From the cell containing the given text, extract its center point as (x, y) coordinate. 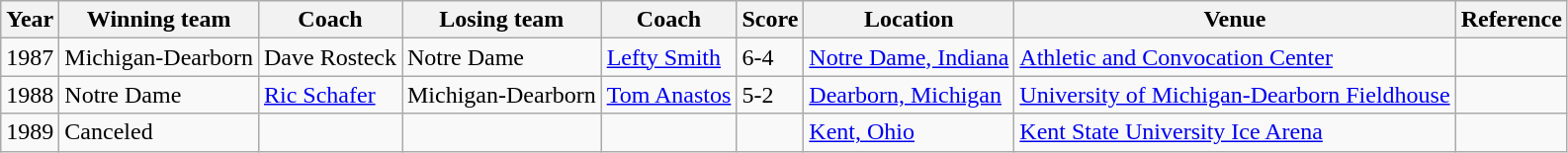
Losing team (501, 20)
6-4 (770, 57)
Kent State University Ice Arena (1235, 132)
1989 (30, 132)
Winning team (159, 20)
Ric Schafer (330, 95)
University of Michigan-Dearborn Fieldhouse (1235, 95)
Dave Rosteck (330, 57)
1988 (30, 95)
Score (770, 20)
Kent, Ohio (910, 132)
Athletic and Convocation Center (1235, 57)
Dearborn, Michigan (910, 95)
Venue (1235, 20)
5-2 (770, 95)
1987 (30, 57)
Reference (1511, 20)
Canceled (159, 132)
Notre Dame, Indiana (910, 57)
Year (30, 20)
Tom Anastos (668, 95)
Lefty Smith (668, 57)
Location (910, 20)
